Find where the given text appears and provide that cell's center as [x, y] coordinate. 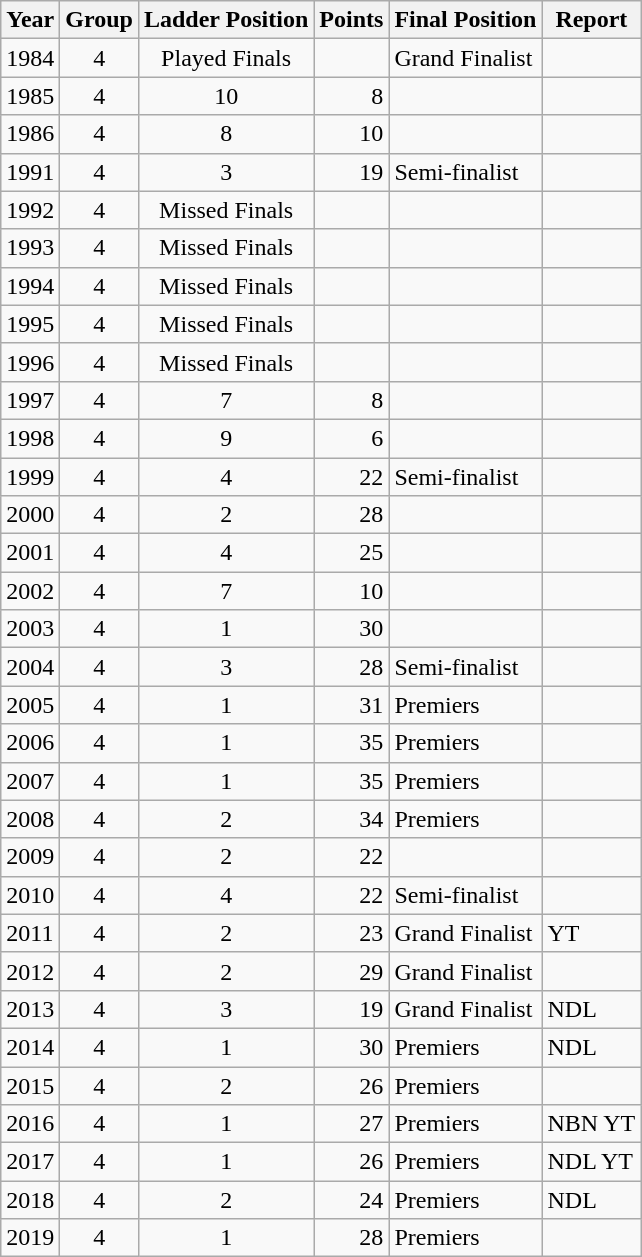
NDL YT [592, 1162]
2003 [30, 629]
2010 [30, 895]
1995 [30, 324]
Year [30, 20]
2000 [30, 515]
2017 [30, 1162]
27 [352, 1124]
1985 [30, 96]
Report [592, 20]
2012 [30, 971]
Group [100, 20]
1999 [30, 477]
Final Position [466, 20]
2008 [30, 819]
1997 [30, 400]
1992 [30, 210]
2007 [30, 781]
25 [352, 553]
1991 [30, 172]
1984 [30, 58]
2014 [30, 1047]
Played Finals [226, 58]
2016 [30, 1124]
2018 [30, 1200]
NBN YT [592, 1124]
1986 [30, 134]
24 [352, 1200]
2005 [30, 705]
YT [592, 933]
6 [352, 438]
2009 [30, 857]
2015 [30, 1085]
2019 [30, 1238]
1994 [30, 286]
23 [352, 933]
31 [352, 705]
29 [352, 971]
9 [226, 438]
1996 [30, 362]
1998 [30, 438]
2006 [30, 743]
1993 [30, 248]
2011 [30, 933]
2002 [30, 591]
2013 [30, 1009]
34 [352, 819]
2001 [30, 553]
2004 [30, 667]
Points [352, 20]
Ladder Position [226, 20]
